For the text-containing cell, return its midpoint in [x, y] coordinate format. 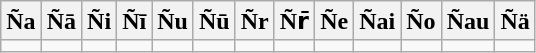
Ñau [468, 21]
Ñä [515, 21]
Ñi [100, 21]
Ñe [334, 21]
Ñr [254, 21]
Ñī [134, 21]
Ñai [378, 21]
Ño [421, 21]
Ñā [61, 21]
Ñu [173, 21]
Ñū [214, 21]
Ñr̄ [294, 21]
Ña [21, 21]
